Locate the cell with the specified text and output its [X, Y] center coordinate. 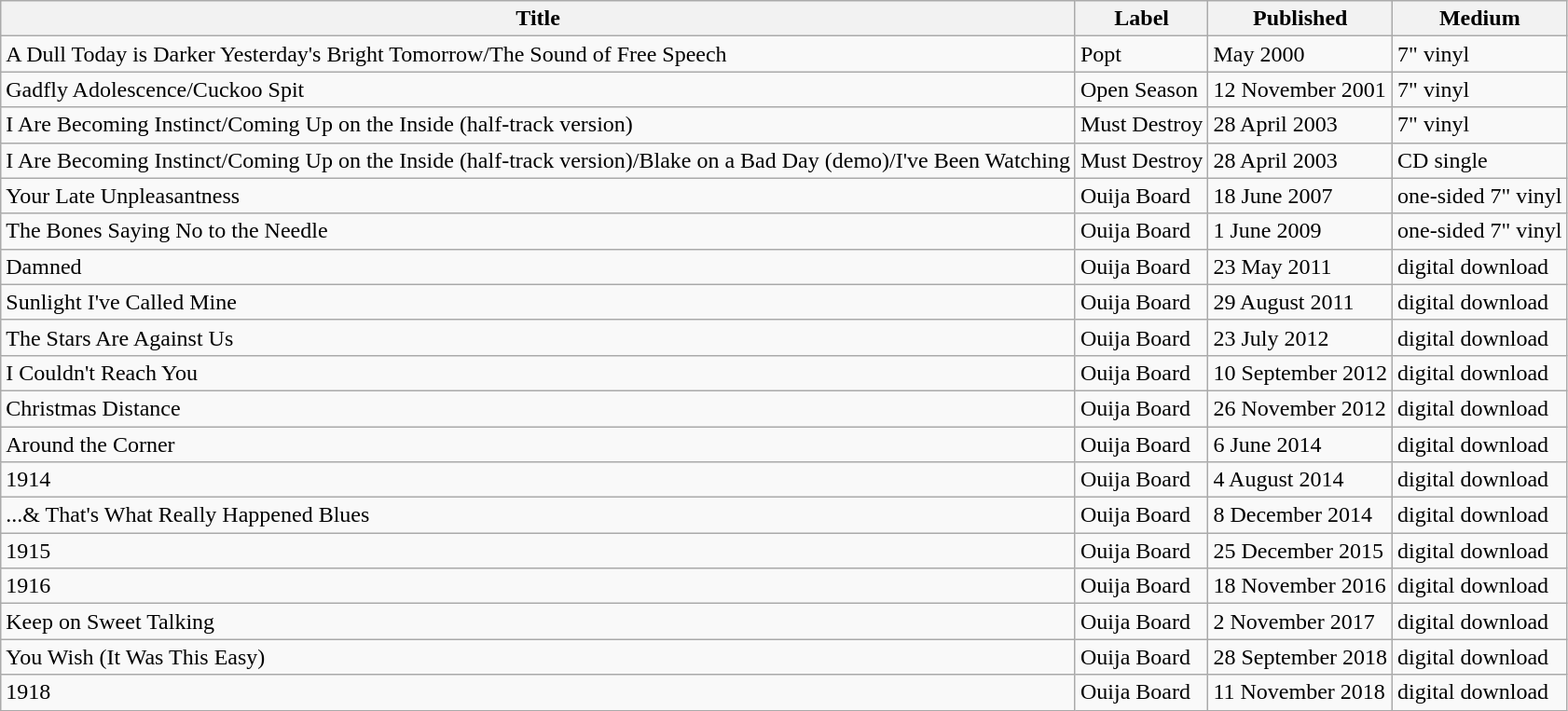
8 December 2014 [1300, 515]
6 June 2014 [1300, 444]
1915 [539, 551]
I Couldn't Reach You [539, 373]
10 September 2012 [1300, 373]
29 August 2011 [1300, 302]
Label [1141, 19]
1918 [539, 692]
May 2000 [1300, 54]
1 June 2009 [1300, 231]
11 November 2018 [1300, 692]
4 August 2014 [1300, 480]
12 November 2001 [1300, 89]
Your Late Unpleasantness [539, 196]
23 July 2012 [1300, 337]
CD single [1480, 160]
26 November 2012 [1300, 408]
The Stars Are Against Us [539, 337]
Damned [539, 267]
25 December 2015 [1300, 551]
2 November 2017 [1300, 622]
18 June 2007 [1300, 196]
Sunlight I've Called Mine [539, 302]
1914 [539, 480]
I Are Becoming Instinct/Coming Up on the Inside (half-track version)/Blake on a Bad Day (demo)/I've Been Watching [539, 160]
Published [1300, 19]
Keep on Sweet Talking [539, 622]
Christmas Distance [539, 408]
You Wish (It Was This Easy) [539, 657]
Title [539, 19]
Medium [1480, 19]
Around the Corner [539, 444]
Popt [1141, 54]
Gadfly Adolescence/Cuckoo Spit [539, 89]
1916 [539, 586]
A Dull Today is Darker Yesterday's Bright Tomorrow/The Sound of Free Speech [539, 54]
The Bones Saying No to the Needle [539, 231]
18 November 2016 [1300, 586]
28 September 2018 [1300, 657]
...& That's What Really Happened Blues [539, 515]
23 May 2011 [1300, 267]
I Are Becoming Instinct/Coming Up on the Inside (half-track version) [539, 125]
Open Season [1141, 89]
